Provide the (x, y) coordinate of the cell's center where the given text is located.  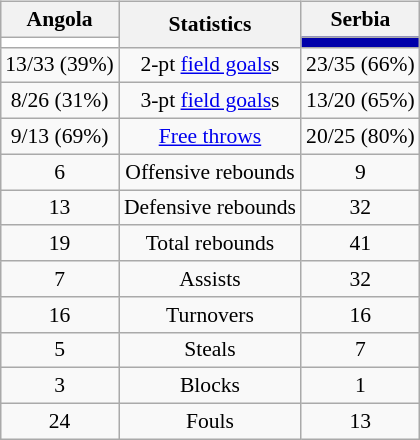
Steals (210, 350)
41 (360, 243)
13/33 (39%) (60, 65)
3 (60, 386)
Turnovers (210, 314)
5 (60, 350)
1 (360, 386)
2-pt field goalss (210, 65)
13/20 (65%) (360, 101)
Assists (210, 279)
6 (60, 172)
Angola (60, 19)
9 (360, 172)
23/35 (66%) (360, 65)
9/13 (69%) (60, 136)
3-pt field goalss (210, 101)
Offensive rebounds (210, 172)
Defensive rebounds (210, 208)
Serbia (360, 19)
24 (60, 421)
Blocks (210, 386)
Statistics (210, 24)
Total rebounds (210, 243)
19 (60, 243)
20/25 (80%) (360, 136)
8/26 (31%) (60, 101)
Free throws (210, 136)
Fouls (210, 421)
